Identify which cell holds the provided text, then report its (X, Y) central coordinate. 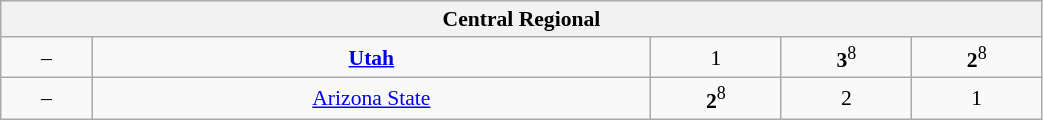
2 (846, 98)
Central Regional (522, 19)
38 (846, 58)
Arizona State (372, 98)
Utah (372, 58)
